From the cell containing the given text, extract its center point as [x, y] coordinate. 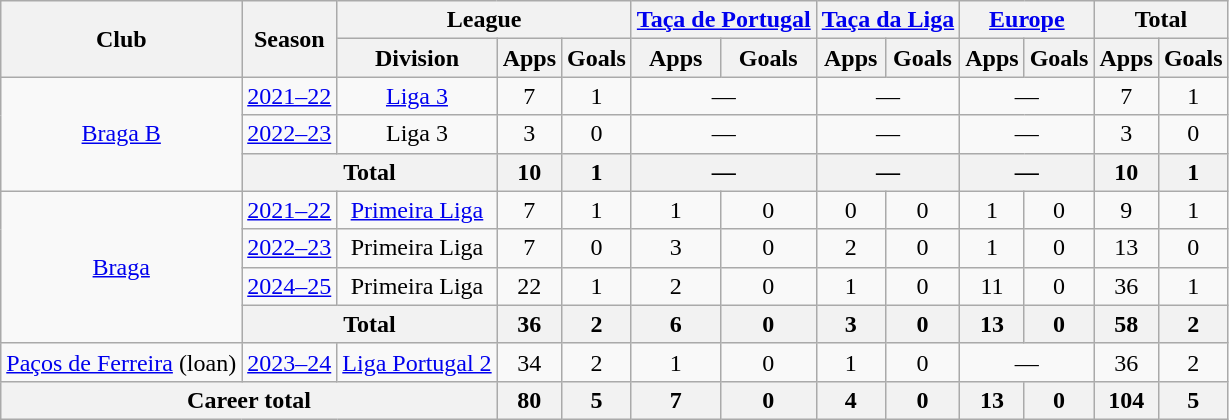
9 [1126, 210]
Braga [122, 267]
2024–25 [290, 286]
Liga Portugal 2 [417, 362]
11 [992, 286]
League [484, 20]
22 [529, 286]
Club [122, 39]
Taça de Portugal [724, 20]
Taça da Liga [888, 20]
Braga B [122, 134]
104 [1126, 400]
58 [1126, 324]
Season [290, 39]
6 [676, 324]
2023–24 [290, 362]
Europe [1027, 20]
4 [850, 400]
Career total [249, 400]
Division [417, 58]
80 [529, 400]
Paços de Ferreira (loan) [122, 362]
34 [529, 362]
